Output the (X, Y) coordinate of the center of the cell containing the given text.  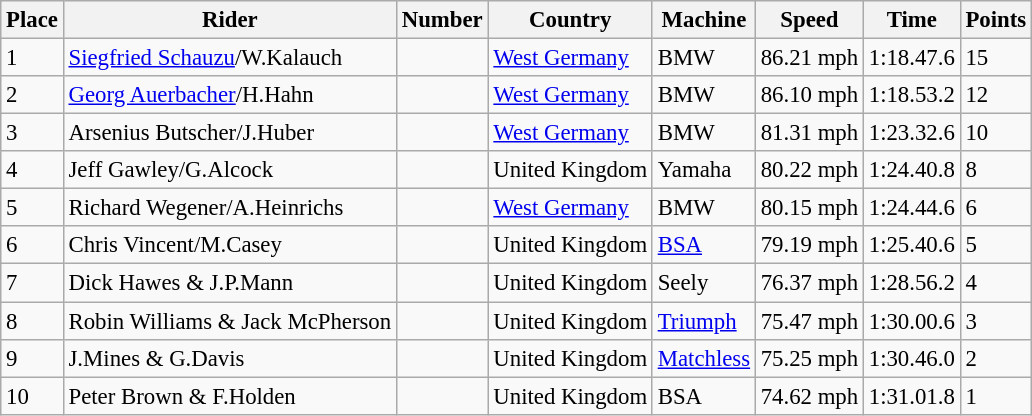
Country (570, 20)
86.21 mph (809, 58)
80.22 mph (809, 170)
Seely (704, 283)
12 (996, 95)
1:30.00.6 (912, 321)
Yamaha (704, 170)
Jeff Gawley/G.Alcock (230, 170)
1:31.01.8 (912, 396)
Rider (230, 20)
Speed (809, 20)
1:18.47.6 (912, 58)
1:28.56.2 (912, 283)
Place (32, 20)
Richard Wegener/A.Heinrichs (230, 208)
Points (996, 20)
Arsenius Butscher/J.Huber (230, 133)
Chris Vincent/M.Casey (230, 245)
Machine (704, 20)
1:18.53.2 (912, 95)
79.19 mph (809, 245)
1:24.44.6 (912, 208)
1:25.40.6 (912, 245)
74.62 mph (809, 396)
1:30.46.0 (912, 358)
Robin Williams & Jack McPherson (230, 321)
Time (912, 20)
1:23.32.6 (912, 133)
Georg Auerbacher/H.Hahn (230, 95)
Matchless (704, 358)
Siegfried Schauzu/W.Kalauch (230, 58)
75.47 mph (809, 321)
81.31 mph (809, 133)
80.15 mph (809, 208)
86.10 mph (809, 95)
76.37 mph (809, 283)
Dick Hawes & J.P.Mann (230, 283)
1:24.40.8 (912, 170)
Peter Brown & F.Holden (230, 396)
75.25 mph (809, 358)
7 (32, 283)
J.Mines & G.Davis (230, 358)
9 (32, 358)
Triumph (704, 321)
Number (442, 20)
15 (996, 58)
